Output the (x, y) coordinate of the center of the cell containing the given text.  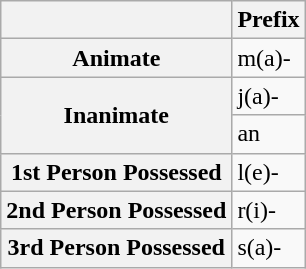
an (268, 134)
Animate (116, 58)
2nd Person Possessed (116, 210)
3rd Person Possessed (116, 248)
s(a)- (268, 248)
1st Person Possessed (116, 172)
Prefix (268, 20)
r(i)- (268, 210)
j(a)- (268, 96)
l(e)- (268, 172)
Inanimate (116, 115)
m(a)- (268, 58)
